Detect which cell encompasses the target text, then output its (x, y) center coordinate. 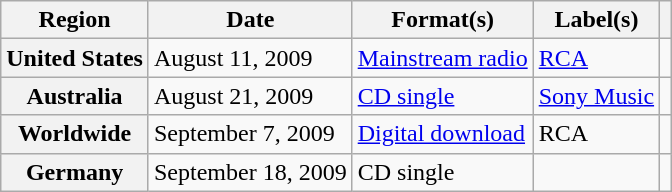
Date (250, 20)
Worldwide (75, 134)
Region (75, 20)
September 7, 2009 (250, 134)
Australia (75, 96)
United States (75, 58)
August 21, 2009 (250, 96)
Label(s) (596, 20)
Digital download (442, 134)
August 11, 2009 (250, 58)
Germany (75, 172)
Mainstream radio (442, 58)
Format(s) (442, 20)
September 18, 2009 (250, 172)
Sony Music (596, 96)
